Capture the cell that displays the provided text and extract its [X, Y] central coordinate. 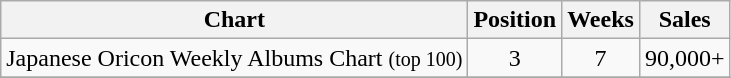
Sales [684, 20]
Weeks [601, 20]
Japanese Oricon Weekly Albums Chart (top 100) [234, 58]
7 [601, 58]
90,000+ [684, 58]
Position [515, 20]
Chart [234, 20]
3 [515, 58]
